Provide the (X, Y) coordinate of the cell's center where the given text is located.  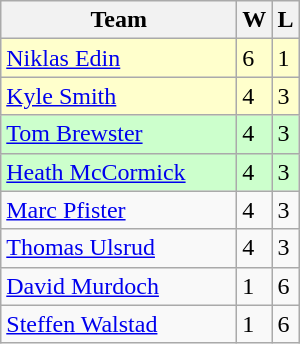
Tom Brewster (119, 134)
W (254, 20)
Heath McCormick (119, 172)
Team (119, 20)
David Murdoch (119, 286)
Marc Pfister (119, 210)
Niklas Edin (119, 58)
Thomas Ulsrud (119, 248)
Kyle Smith (119, 96)
L (286, 20)
Steffen Walstad (119, 324)
